Identify which cell holds the provided text, then report its (X, Y) central coordinate. 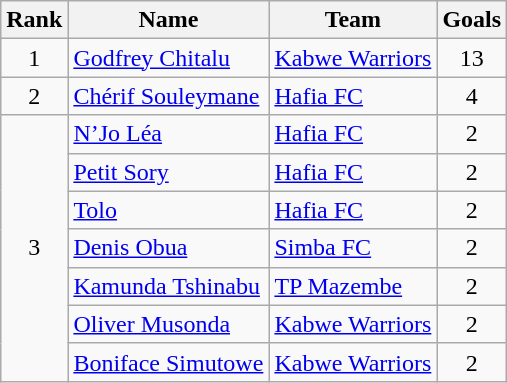
Team (353, 20)
Kamunda Tshinabu (168, 286)
Name (168, 20)
Godfrey Chitalu (168, 58)
13 (472, 58)
Chérif Souleymane (168, 96)
Goals (472, 20)
1 (34, 58)
3 (34, 248)
TP Mazembe (353, 286)
Oliver Musonda (168, 324)
Denis Obua (168, 248)
N’Jo Léa (168, 134)
Rank (34, 20)
Simba FC (353, 248)
4 (472, 96)
Boniface Simutowe (168, 362)
Tolo (168, 210)
Petit Sory (168, 172)
